Return [x, y] of the center of cell containing provided text 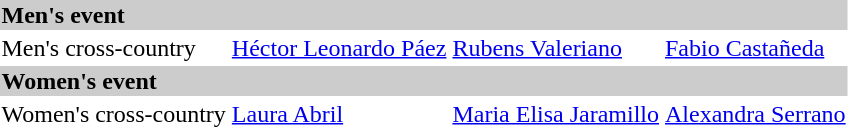
Rubens Valeriano [556, 48]
Women's event [424, 81]
Héctor Leonardo Páez [339, 48]
Men's cross-country [114, 48]
Fabio Castañeda [756, 48]
Men's event [424, 15]
